Return the [X, Y] coordinate for the center point of the cell that contains the specified text.  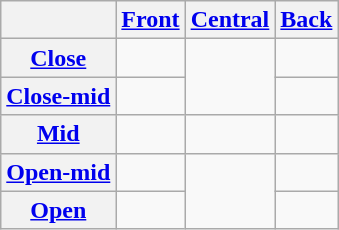
Open-mid [58, 172]
Close [58, 58]
Mid [58, 134]
Open [58, 210]
Back [306, 20]
Close-mid [58, 96]
Front [150, 20]
Central [230, 20]
